Locate the cell with the specified text and output its (X, Y) center coordinate. 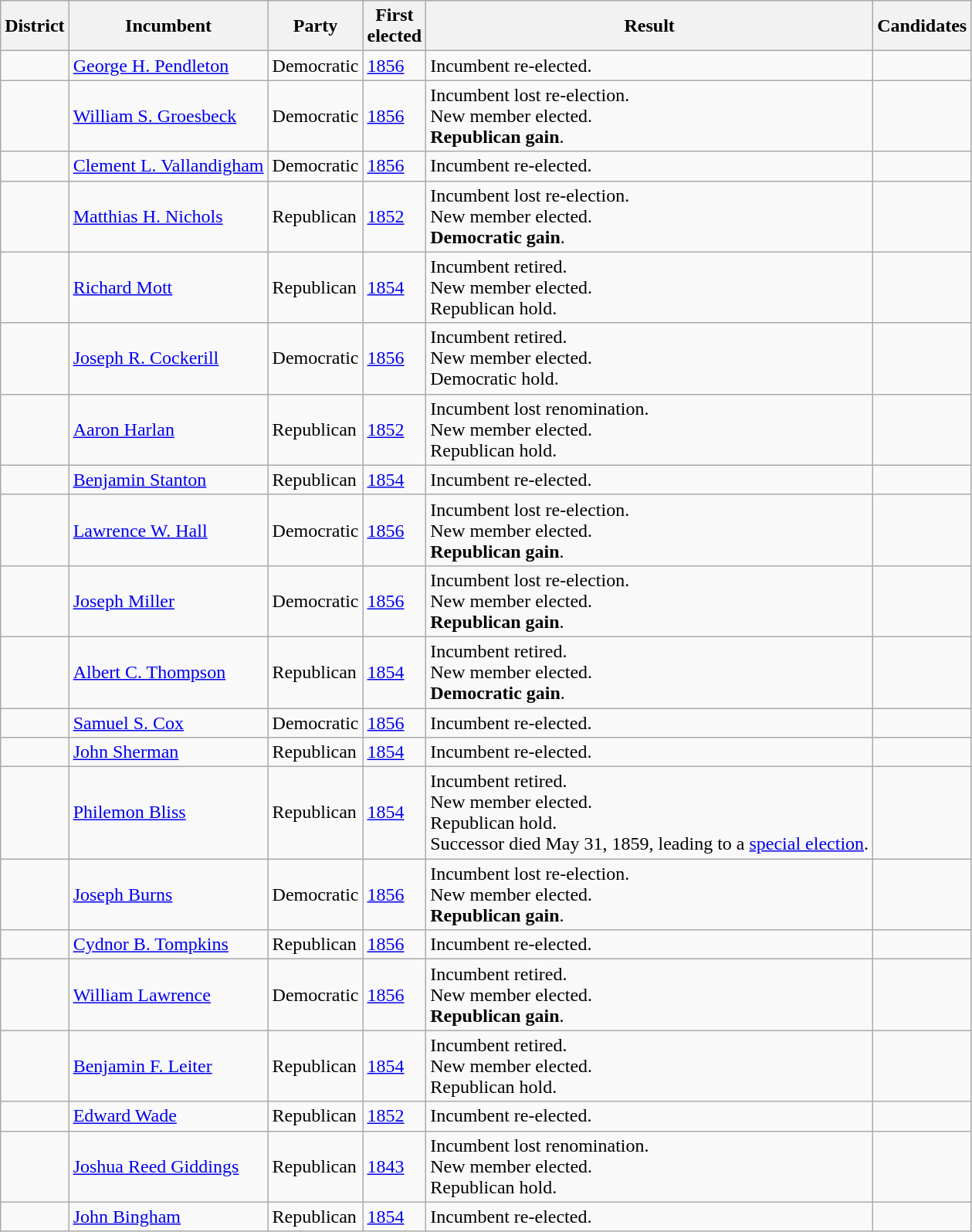
Joseph Burns (168, 894)
Cydnor B. Tompkins (168, 945)
Joseph Miller (168, 601)
Philemon Bliss (168, 813)
Incumbent retired.New member elected.Republican hold.Successor died May 31, 1859, leading to a special election. (650, 813)
Richard Mott (168, 287)
John Bingham (168, 1217)
Edward Wade (168, 1116)
Incumbent retired.New member elected.Republican gain. (650, 995)
1843 (395, 1166)
Party (315, 26)
Result (650, 26)
Benjamin F. Leiter (168, 1066)
District (35, 26)
Aaron Harlan (168, 429)
Matthias H. Nichols (168, 216)
Samuel S. Cox (168, 722)
Firstelected (395, 26)
Incumbent retired.New member elected.Democratic gain. (650, 672)
Incumbent lost re-election.New member elected.Democratic gain. (650, 216)
Albert C. Thompson (168, 672)
Incumbent (168, 26)
William Lawrence (168, 995)
Clement L. Vallandigham (168, 166)
Candidates (922, 26)
Joseph R. Cockerill (168, 358)
John Sherman (168, 752)
Joshua Reed Giddings (168, 1166)
Benjamin Stanton (168, 480)
Lawrence W. Hall (168, 530)
George H. Pendleton (168, 66)
William S. Groesbeck (168, 116)
Incumbent retired.New member elected.Democratic hold. (650, 358)
